Extract the (X, Y) coordinate from the center of the cell holding the provided text.  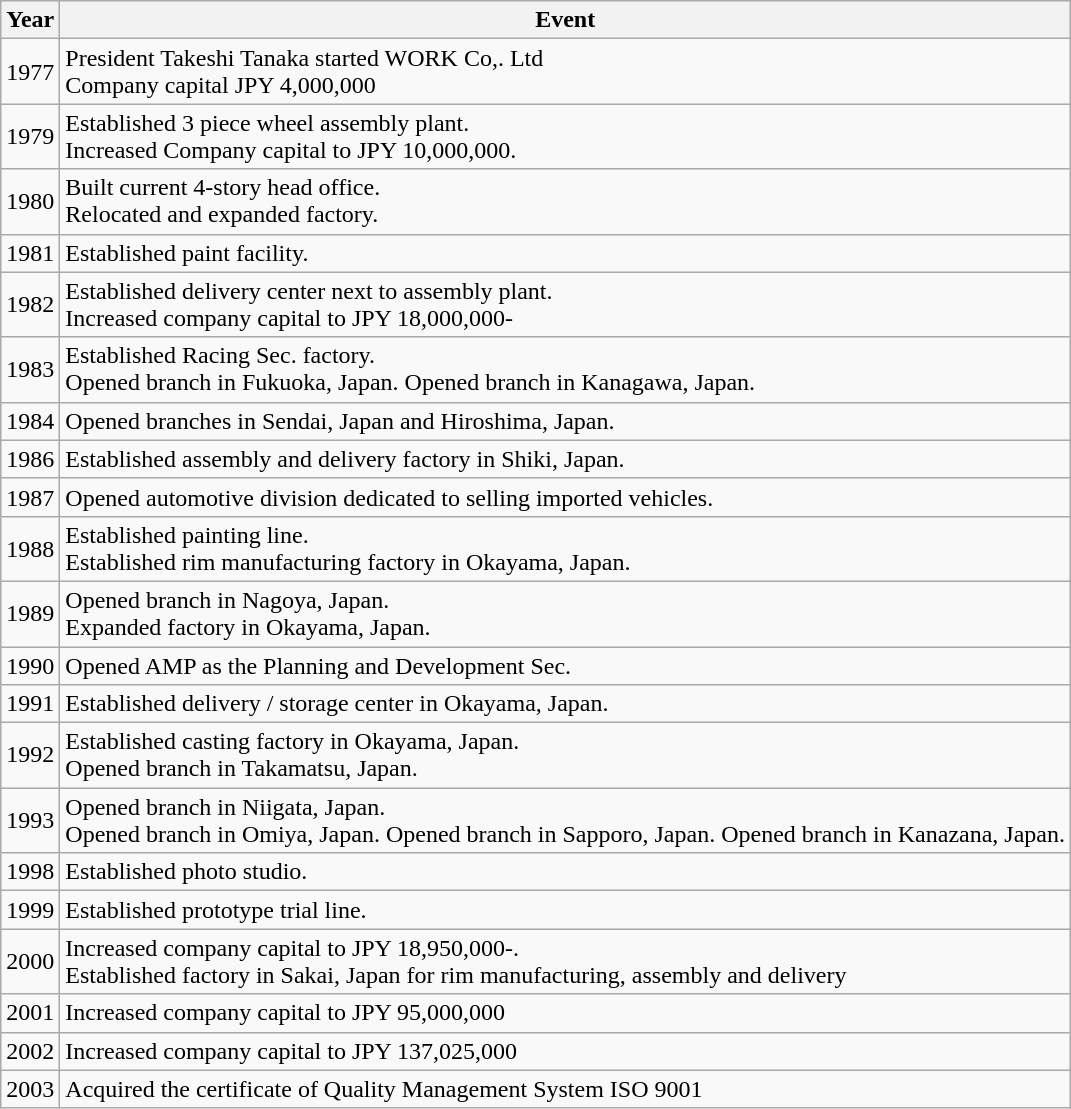
1981 (30, 253)
1977 (30, 72)
1998 (30, 872)
2003 (30, 1089)
Opened AMP as the Planning and Development Sec. (566, 665)
1988 (30, 548)
Opened branch in Nagoya, Japan.Expanded factory in Okayama, Japan. (566, 614)
1992 (30, 756)
1979 (30, 136)
Increased company capital to JPY 18,950,000-.Established factory in Sakai, Japan for rim manufacturing, assembly and delivery (566, 962)
Year (30, 20)
Established painting line.Established rim manufacturing factory in Okayama, Japan. (566, 548)
1999 (30, 910)
1983 (30, 370)
1991 (30, 704)
1990 (30, 665)
2001 (30, 1013)
Built current 4-story head office.Relocated and expanded factory. (566, 202)
1984 (30, 421)
Established assembly and delivery factory in Shiki, Japan. (566, 459)
Established Racing Sec. factory.Opened branch in Fukuoka, Japan. Opened branch in Kanagawa, Japan. (566, 370)
Established casting factory in Okayama, Japan.Opened branch in Takamatsu, Japan. (566, 756)
2000 (30, 962)
Acquired the certificate of Quality Management System ISO 9001 (566, 1089)
1993 (30, 820)
1982 (30, 304)
1980 (30, 202)
Established prototype trial line. (566, 910)
Established delivery / storage center in Okayama, Japan. (566, 704)
1986 (30, 459)
Opened branch in Niigata, Japan.Opened branch in Omiya, Japan. Opened branch in Sapporo, Japan. Opened branch in Kanazana, Japan. (566, 820)
Increased company capital to JPY 95,000,000 (566, 1013)
President Takeshi Tanaka started WORK Co,. LtdCompany capital JPY 4,000,000 (566, 72)
2002 (30, 1051)
Increased company capital to JPY 137,025,000 (566, 1051)
Event (566, 20)
Established delivery center next to assembly plant.Increased company capital to JPY 18,000,000- (566, 304)
1987 (30, 497)
Established photo studio. (566, 872)
Opened automotive division dedicated to selling imported vehicles. (566, 497)
Established paint facility. (566, 253)
Opened branches in Sendai, Japan and Hiroshima, Japan. (566, 421)
Established 3 piece wheel assembly plant.Increased Company capital to JPY 10,000,000. (566, 136)
1989 (30, 614)
